Identify which cell holds the provided text, then report its (x, y) central coordinate. 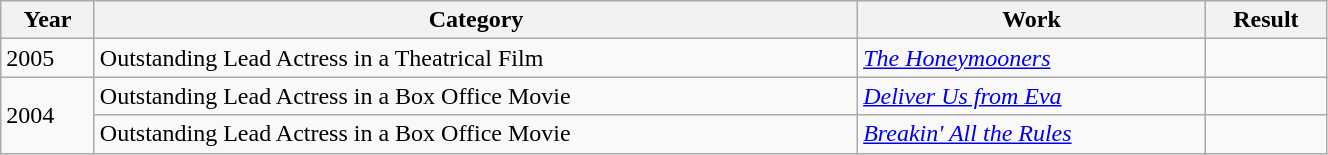
2004 (48, 115)
2005 (48, 58)
Category (476, 20)
Deliver Us from Eva (1032, 96)
Year (48, 20)
Work (1032, 20)
The Honeymooners (1032, 58)
Breakin' All the Rules (1032, 134)
Result (1266, 20)
Outstanding Lead Actress in a Theatrical Film (476, 58)
